Output the [x, y] coordinate of the center of the cell containing the given text.  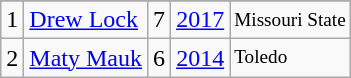
1 [12, 20]
2 [12, 58]
2014 [200, 58]
Maty Mauk [86, 58]
Toledo [290, 58]
Missouri State [290, 20]
Drew Lock [86, 20]
2017 [200, 20]
7 [160, 20]
6 [160, 58]
